Extract the [X, Y] coordinate from the center of the cell holding the provided text.  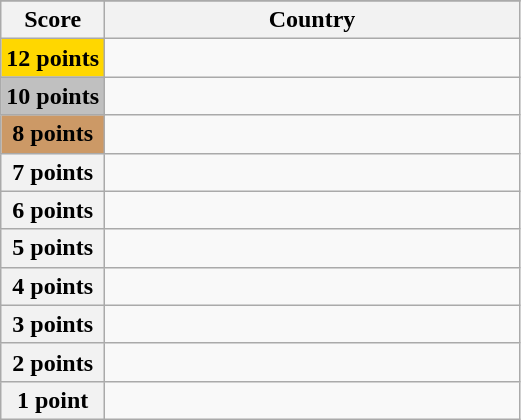
12 points [53, 58]
5 points [53, 248]
6 points [53, 210]
10 points [53, 96]
1 point [53, 400]
8 points [53, 134]
7 points [53, 172]
Country [312, 20]
Score [53, 20]
3 points [53, 324]
4 points [53, 286]
2 points [53, 362]
